Find where the given text appears and provide that cell's center as [x, y] coordinate. 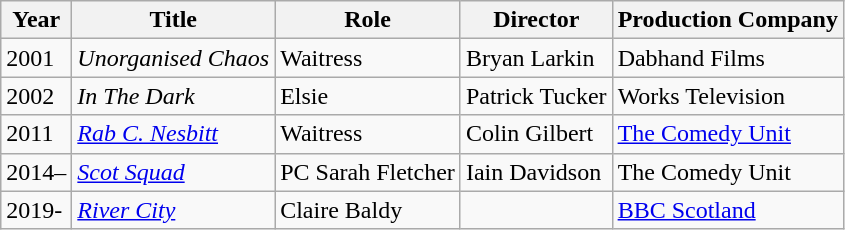
Iain Davidson [536, 172]
Year [36, 20]
Role [368, 20]
2014– [36, 172]
2011 [36, 134]
Bryan Larkin [536, 58]
PC Sarah Fletcher [368, 172]
Colin Gilbert [536, 134]
2019- [36, 210]
Dabhand Films [728, 58]
Title [174, 20]
Rab C. Nesbitt [174, 134]
Elsie [368, 96]
Works Television [728, 96]
Production Company [728, 20]
In The Dark [174, 96]
2002 [36, 96]
Claire Baldy [368, 210]
Patrick Tucker [536, 96]
2001 [36, 58]
BBC Scotland [728, 210]
River City [174, 210]
Scot Squad [174, 172]
Unorganised Chaos [174, 58]
Director [536, 20]
